From the cell containing the given text, extract its center point as (X, Y) coordinate. 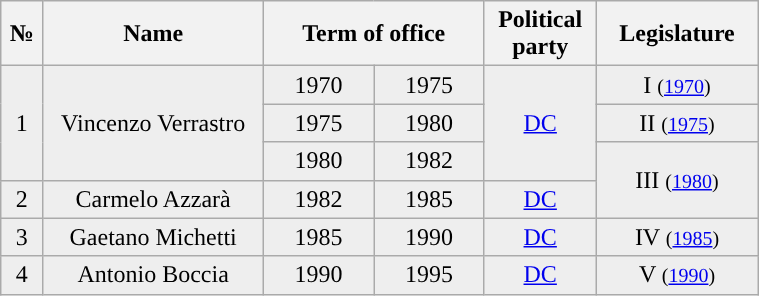
Legislature (676, 34)
II (1975) (676, 123)
1 (22, 123)
№ (22, 34)
4 (22, 275)
V (1990) (676, 275)
IV (1985) (676, 237)
2 (22, 199)
I (1970) (676, 85)
Antonio Boccia (154, 275)
Term of office (374, 34)
Political party (540, 34)
Name (154, 34)
3 (22, 237)
Carmelo Azzarà (154, 199)
Vincenzo Verrastro (154, 123)
Gaetano Michetti (154, 237)
1970 (318, 85)
1995 (429, 275)
III (1980) (676, 180)
